For the text-containing cell, return its midpoint in [x, y] coordinate format. 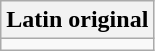
Latin original [78, 20]
